Scan for the cell matching the given text and deliver its [X, Y] coordinate at center. 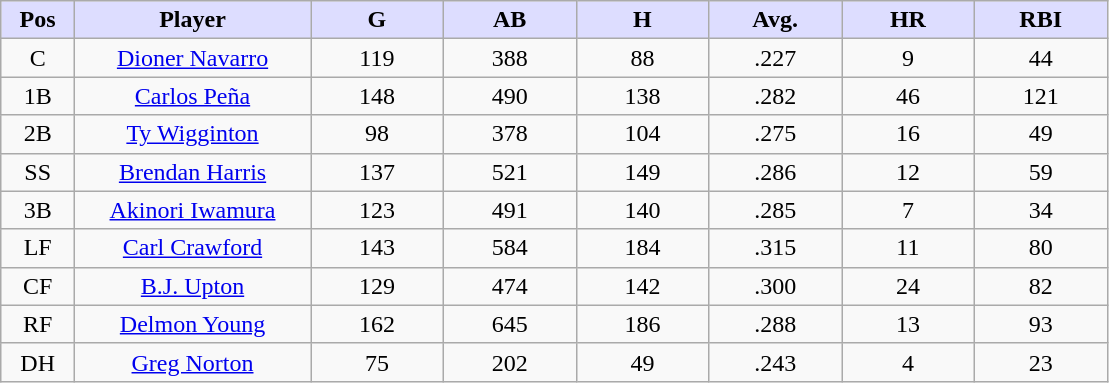
202 [510, 362]
162 [378, 324]
LF [38, 248]
24 [908, 286]
82 [1040, 286]
129 [378, 286]
645 [510, 324]
.300 [776, 286]
521 [510, 172]
98 [378, 134]
Akinori Iwamura [193, 210]
186 [642, 324]
149 [642, 172]
RBI [1040, 20]
C [38, 58]
7 [908, 210]
46 [908, 96]
12 [908, 172]
123 [378, 210]
119 [378, 58]
142 [642, 286]
Player [193, 20]
1B [38, 96]
Delmon Young [193, 324]
75 [378, 362]
.286 [776, 172]
.282 [776, 96]
80 [1040, 248]
HR [908, 20]
140 [642, 210]
143 [378, 248]
.288 [776, 324]
121 [1040, 96]
9 [908, 58]
88 [642, 58]
.285 [776, 210]
34 [1040, 210]
G [378, 20]
Ty Wigginton [193, 134]
RF [38, 324]
Greg Norton [193, 362]
59 [1040, 172]
H [642, 20]
Carl Crawford [193, 248]
104 [642, 134]
388 [510, 58]
B.J. Upton [193, 286]
490 [510, 96]
Pos [38, 20]
93 [1040, 324]
AB [510, 20]
474 [510, 286]
.275 [776, 134]
148 [378, 96]
DH [38, 362]
.227 [776, 58]
2B [38, 134]
13 [908, 324]
Carlos Peña [193, 96]
23 [1040, 362]
491 [510, 210]
3B [38, 210]
137 [378, 172]
.315 [776, 248]
CF [38, 286]
SS [38, 172]
16 [908, 134]
Brendan Harris [193, 172]
584 [510, 248]
.243 [776, 362]
4 [908, 362]
44 [1040, 58]
11 [908, 248]
Dioner Navarro [193, 58]
138 [642, 96]
184 [642, 248]
Avg. [776, 20]
378 [510, 134]
